Pinpoint the cell where the given text exists, returning its [x, y] midpoint coordinate. 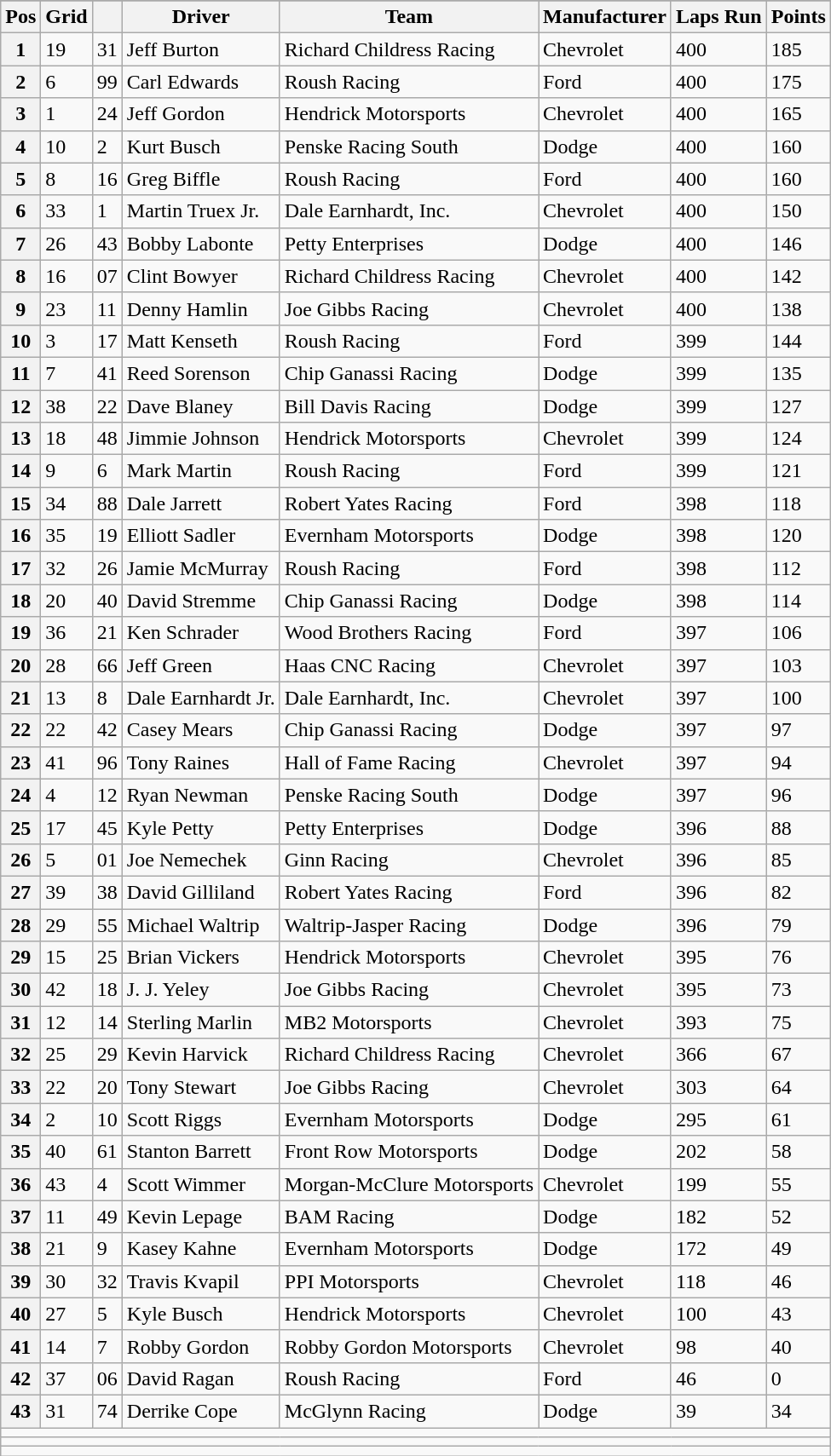
Waltrip-Jasper Racing [409, 924]
Jeff Gordon [201, 114]
David Gilliland [201, 892]
Robby Gordon [201, 1346]
Stanton Barrett [201, 1152]
Carl Edwards [201, 82]
0 [798, 1378]
Morgan-McClure Motorsports [409, 1184]
Brian Vickers [201, 958]
172 [718, 1249]
124 [798, 439]
Travis Kvapil [201, 1281]
Kyle Petty [201, 827]
82 [798, 892]
Driver [201, 17]
58 [798, 1152]
182 [718, 1217]
01 [107, 860]
202 [718, 1152]
48 [107, 439]
64 [798, 1087]
185 [798, 49]
Scott Wimmer [201, 1184]
393 [718, 1022]
Reed Sorenson [201, 373]
Ken Schrader [201, 633]
Jimmie Johnson [201, 439]
Sterling Marlin [201, 1022]
Matt Kenseth [201, 341]
74 [107, 1411]
Dave Blaney [201, 406]
98 [718, 1346]
Casey Mears [201, 730]
135 [798, 373]
Kurt Busch [201, 147]
Ginn Racing [409, 860]
45 [107, 827]
Jeff Green [201, 665]
Points [798, 17]
Manufacturer [605, 17]
Haas CNC Racing [409, 665]
144 [798, 341]
94 [798, 763]
103 [798, 665]
Scott Riggs [201, 1119]
295 [718, 1119]
Mark Martin [201, 471]
75 [798, 1022]
165 [798, 114]
BAM Racing [409, 1217]
Grid [66, 17]
73 [798, 990]
150 [798, 211]
97 [798, 730]
114 [798, 601]
Tony Stewart [201, 1087]
303 [718, 1087]
David Ragan [201, 1378]
175 [798, 82]
Robby Gordon Motorsports [409, 1346]
85 [798, 860]
Dale Jarrett [201, 504]
Michael Waltrip [201, 924]
Bill Davis Racing [409, 406]
121 [798, 471]
Kevin Lepage [201, 1217]
Greg Biffle [201, 179]
07 [107, 276]
Derrike Cope [201, 1411]
99 [107, 82]
76 [798, 958]
Joe Nemechek [201, 860]
Hall of Fame Racing [409, 763]
52 [798, 1217]
J. J. Yeley [201, 990]
Pos [20, 17]
Wood Brothers Racing [409, 633]
106 [798, 633]
David Stremme [201, 601]
Kyle Busch [201, 1314]
Elliott Sadler [201, 536]
127 [798, 406]
138 [798, 308]
146 [798, 244]
Front Row Motorsports [409, 1152]
120 [798, 536]
Dale Earnhardt Jr. [201, 698]
Laps Run [718, 17]
PPI Motorsports [409, 1281]
Clint Bowyer [201, 276]
Jeff Burton [201, 49]
Kasey Kahne [201, 1249]
06 [107, 1378]
Tony Raines [201, 763]
66 [107, 665]
79 [798, 924]
Kevin Harvick [201, 1055]
Jamie McMurray [201, 568]
112 [798, 568]
67 [798, 1055]
MB2 Motorsports [409, 1022]
Ryan Newman [201, 795]
199 [718, 1184]
142 [798, 276]
Bobby Labonte [201, 244]
Denny Hamlin [201, 308]
366 [718, 1055]
Martin Truex Jr. [201, 211]
McGlynn Racing [409, 1411]
Team [409, 17]
